For the text-containing cell, return its midpoint in [X, Y] coordinate format. 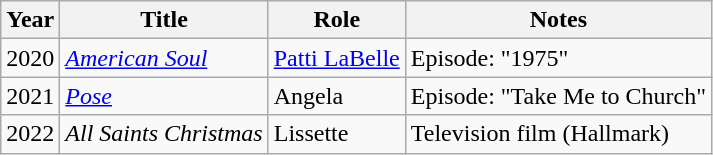
Notes [558, 20]
Television film (Hallmark) [558, 134]
American Soul [164, 58]
Episode: "1975" [558, 58]
2022 [30, 134]
Title [164, 20]
Year [30, 20]
Episode: "Take Me to Church" [558, 96]
2020 [30, 58]
Pose [164, 96]
Patti LaBelle [336, 58]
All Saints Christmas [164, 134]
Angela [336, 96]
Role [336, 20]
2021 [30, 96]
Lissette [336, 134]
